Locate the cell with the specified text and output its (x, y) center coordinate. 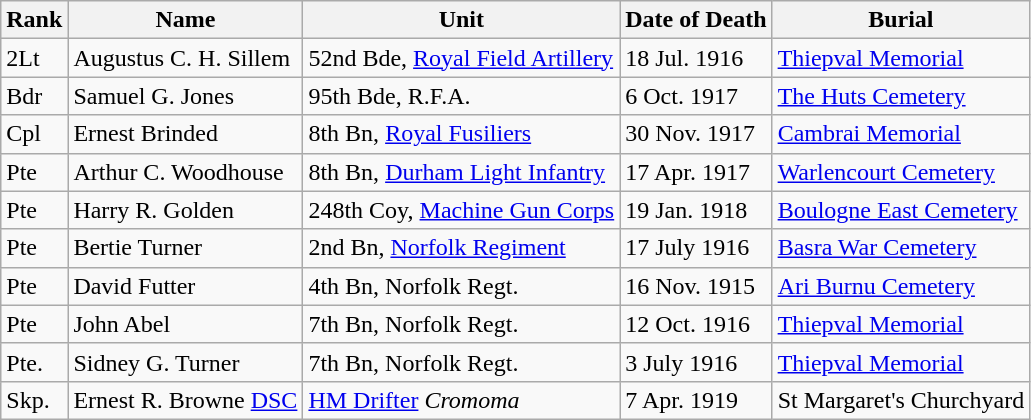
Arthur C. Woodhouse (186, 172)
The Huts Cemetery (901, 96)
Warlencourt Cemetery (901, 172)
7 Apr. 1919 (696, 400)
Cambrai Memorial (901, 134)
3 July 1916 (696, 362)
52nd Bde, Royal Field Artillery (462, 58)
Samuel G. Jones (186, 96)
8th Bn, Durham Light Infantry (462, 172)
Ernest R. Browne DSC (186, 400)
Pte. (34, 362)
Name (186, 20)
248th Coy, Machine Gun Corps (462, 210)
12 Oct. 1916 (696, 324)
Basra War Cemetery (901, 248)
Skp. (34, 400)
Date of Death (696, 20)
19 Jan. 1918 (696, 210)
8th Bn, Royal Fusiliers (462, 134)
Cpl (34, 134)
6 Oct. 1917 (696, 96)
Rank (34, 20)
4th Bn, Norfolk Regt. (462, 286)
Unit (462, 20)
HM Drifter Cromoma (462, 400)
Bdr (34, 96)
2Lt (34, 58)
Boulogne East Cemetery (901, 210)
2nd Bn, Norfolk Regiment (462, 248)
95th Bde, R.F.A. (462, 96)
Sidney G. Turner (186, 362)
David Futter (186, 286)
Burial (901, 20)
Ari Burnu Cemetery (901, 286)
17 July 1916 (696, 248)
17 Apr. 1917 (696, 172)
St Margaret's Churchyard (901, 400)
Bertie Turner (186, 248)
Ernest Brinded (186, 134)
30 Nov. 1917 (696, 134)
Augustus C. H. Sillem (186, 58)
18 Jul. 1916 (696, 58)
16 Nov. 1915 (696, 286)
Harry R. Golden (186, 210)
John Abel (186, 324)
